Detect which cell encompasses the target text, then output its (x, y) center coordinate. 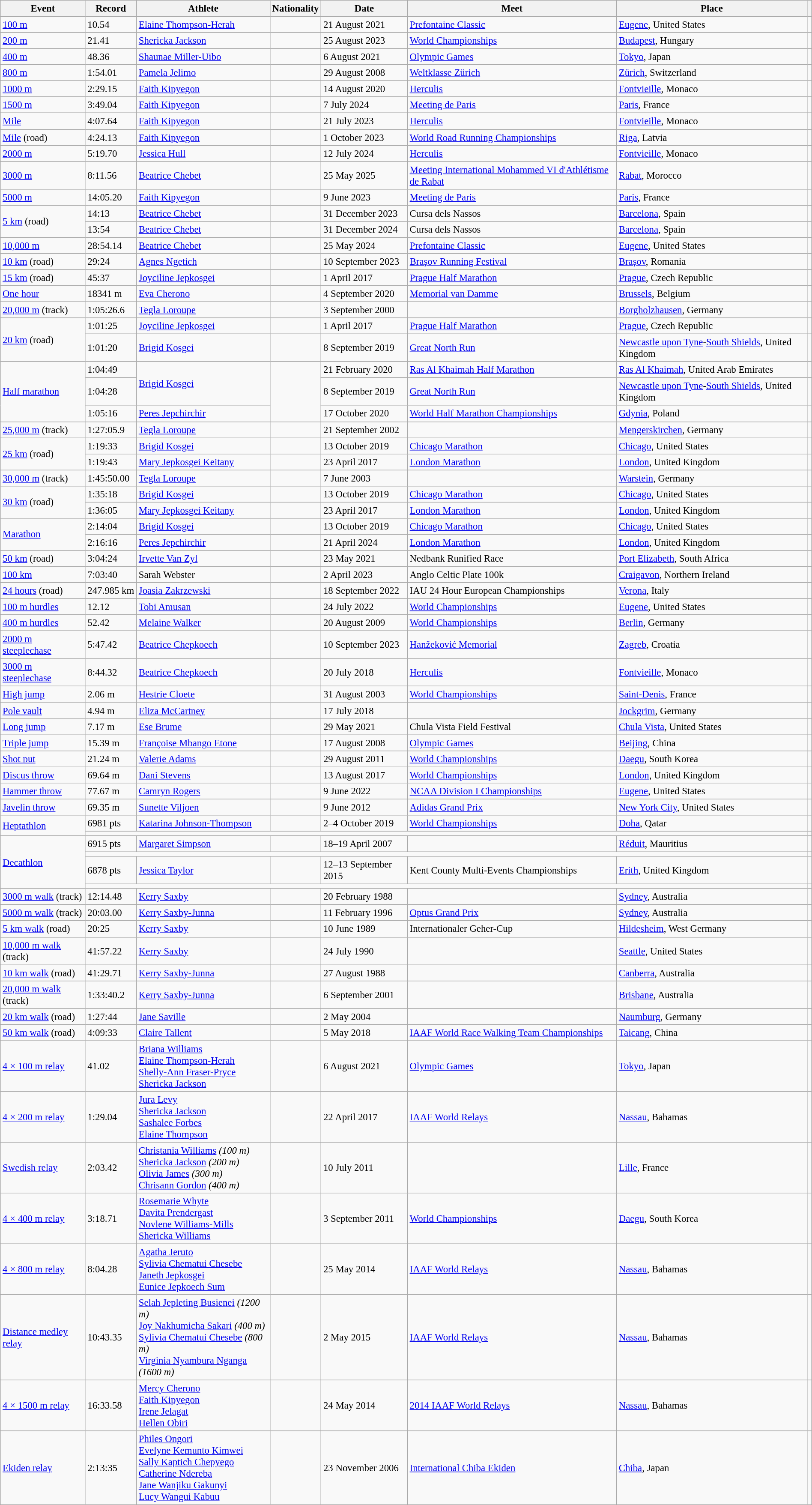
1:01:20 (110, 348)
20 km walk (road) (43, 1017)
2 May 2004 (364, 1017)
2:29.15 (110, 89)
1:05:26.6 (110, 310)
Hestrie Cloete (203, 694)
48.36 (110, 57)
41:29.71 (110, 973)
77.67 m (110, 791)
Jane Saville (203, 1017)
8:11.56 (110, 176)
Chula Vista, United States (712, 727)
Marathon (43, 535)
12.12 (110, 607)
20,000 m walk (track) (43, 995)
Pamela Jelimo (203, 73)
Erith, United Kingdom (712, 871)
Decathlon (43, 862)
Swedish relay (43, 1168)
2:03.42 (110, 1168)
Mile (road) (43, 138)
1:54.01 (110, 73)
14:05.20 (110, 197)
8:04.28 (110, 1270)
Beijing, China (712, 743)
3000 m (43, 176)
Zürich, Switzerland (712, 73)
7.17 m (110, 727)
Athlete (203, 9)
25 May 2025 (364, 176)
Claire Tallent (203, 1033)
10 km walk (road) (43, 973)
4 × 800 m relay (43, 1270)
1 October 2023 (364, 138)
IAAF World Race Walking Team Championships (512, 1033)
4 × 400 m relay (43, 1218)
Meet (512, 9)
24 July 2022 (364, 607)
Gdynia, Poland (712, 414)
21.41 (110, 41)
30,000 m (track) (43, 478)
Rosemarie WhyteDavita PrendergastNovlene Williams-MillsShericka Williams (203, 1218)
Port Elizabeth, South Africa (712, 559)
1:01:25 (110, 326)
Taicang, China (712, 1033)
Brașov Running Festival (512, 262)
Christania Williams (100 m)Shericka Jackson (200 m)Olivia James (300 m)Chrisann Gordon (400 m) (203, 1168)
3:49.04 (110, 105)
24 May 2014 (364, 1406)
20:25 (110, 929)
69.64 m (110, 775)
10 July 2011 (364, 1168)
4:09:33 (110, 1033)
50 km walk (road) (43, 1033)
14:13 (110, 213)
Mengerskirchen, Germany (712, 430)
31 August 2003 (364, 694)
One hour (43, 294)
5 May 2018 (364, 1033)
1:33:40.2 (110, 995)
12 July 2024 (364, 153)
Seattle, United States (712, 951)
Saint-Denis, France (712, 694)
3000 m steeplechase (43, 673)
7:03:40 (110, 575)
Heptathlon (43, 826)
Hildesheim, West Germany (712, 929)
18–19 April 2007 (364, 844)
Shaunae Miller-Uibo (203, 57)
1500 m (43, 105)
Dani Stevens (203, 775)
100 m hurdles (43, 607)
NCAA Division I Championships (512, 791)
Selah Jepleting Busienei (1200 m)Joy Nakhumicha Sakari (400 m)Sylivia Chematui Chesebe (800 m)Virginia Nyambura Nganga (1600 m) (203, 1337)
17 October 2020 (364, 414)
24 hours (road) (43, 591)
2:14:04 (110, 527)
Jura LevyShericka JacksonSashalee ForbesElaine Thompson (203, 1117)
21.24 m (110, 759)
5000 m walk (track) (43, 913)
Brisbane, Australia (712, 995)
12–13 September 2015 (364, 871)
Borgholzhausen, Germany (712, 310)
5000 m (43, 197)
Half marathon (43, 392)
1:04:49 (110, 370)
Jessica Hull (203, 153)
Javelin throw (43, 807)
25 August 2023 (364, 41)
Sunette Viljoen (203, 807)
Rabat, Morocco (712, 176)
21 July 2023 (364, 121)
50 km (road) (43, 559)
Date (364, 9)
2014 IAAF World Relays (512, 1406)
Hanžeković Memorial (512, 645)
1:27:05.9 (110, 430)
Place (712, 9)
Ras Al Khaimah Half Marathon (512, 370)
16:33.58 (110, 1406)
2.06 m (110, 694)
8:44.32 (110, 673)
13:54 (110, 230)
7 July 2024 (364, 105)
21 August 2021 (364, 25)
2:13:35 (110, 1468)
High jump (43, 694)
Katarina Johnson-Thompson (203, 823)
12:14.48 (110, 897)
Verona, Italy (712, 591)
5 km (road) (43, 221)
2 May 2015 (364, 1337)
Irvette Van Zyl (203, 559)
Chiba, Japan (712, 1468)
Budapest, Hungary (712, 41)
20,000 m (track) (43, 310)
27 August 1988 (364, 973)
4.94 m (110, 711)
New York City, United States (712, 807)
Warstein, Germany (712, 478)
Canberra, Australia (712, 973)
Naumburg, Germany (712, 1017)
10:43.35 (110, 1337)
247.985 km (110, 591)
20 August 2009 (364, 623)
29 May 2021 (364, 727)
15 km (road) (43, 278)
1:19:33 (110, 446)
Mercy CheronoFaith KipyegonIrene JelagatHellen Obiri (203, 1406)
18341 m (110, 294)
100 km (43, 575)
20 km (road) (43, 340)
Ras Al Khaimah, United Arab Emirates (712, 370)
29:24 (110, 262)
24 July 1990 (364, 951)
4:24.13 (110, 138)
100 m (43, 25)
400 m hurdles (43, 623)
9 June 2022 (364, 791)
Valerie Adams (203, 759)
5 km walk (road) (43, 929)
4 September 2020 (364, 294)
2:16:16 (110, 542)
Triple jump (43, 743)
5:47.42 (110, 645)
Craigavon, Northern Ireland (712, 575)
6 September 2001 (364, 995)
Lille, France (712, 1168)
10 km (road) (43, 262)
2 April 2023 (364, 575)
10.54 (110, 25)
17 July 2018 (364, 711)
Françoise Mbango Etone (203, 743)
10,000 m (43, 245)
200 m (43, 41)
22 April 2017 (364, 1117)
Shot put (43, 759)
1:29.04 (110, 1117)
Record (110, 9)
400 m (43, 57)
29 August 2008 (364, 73)
31 December 2023 (364, 213)
1:36:05 (110, 510)
Riga, Latvia (712, 138)
1:45:50.00 (110, 478)
9 June 2012 (364, 807)
Agnes Ngetich (203, 262)
Tobi Amusan (203, 607)
Nationality (296, 9)
1:27:44 (110, 1017)
1000 m (43, 89)
Mile (43, 121)
18 September 2022 (364, 591)
11 February 1996 (364, 913)
15.39 m (110, 743)
25 km (road) (43, 454)
3:18.71 (110, 1218)
13 August 2017 (364, 775)
20 July 2018 (364, 673)
21 February 2020 (364, 370)
Agatha JerutoSylivia Chematui ChesebeJaneth JepkosgeiEunice Jepkoech Sum (203, 1270)
29 August 2011 (364, 759)
25 May 2024 (364, 245)
Margaret Simpson (203, 844)
Elaine Thompson-Herah (203, 25)
Berlin, Germany (712, 623)
23 May 2021 (364, 559)
Memorial van Damme (512, 294)
Kent County Multi-Events Championships (512, 871)
Internationaler Geher-Cup (512, 929)
800 m (43, 73)
23 November 2006 (364, 1468)
Melaine Walker (203, 623)
4 × 200 m relay (43, 1117)
Ekiden relay (43, 1468)
Distance medley relay (43, 1337)
31 December 2024 (364, 230)
2–4 October 2019 (364, 823)
World Road Running Championships (512, 138)
Doha, Qatar (712, 823)
Adidas Grand Prix (512, 807)
Optus Grand Prix (512, 913)
6878 pts (110, 871)
Joasia Zakrzewski (203, 591)
4:07.64 (110, 121)
International Chiba Ekiden (512, 1468)
Philes OngoriEvelyne Kemunto KimweiSally Kaptich ChepyegoCatherine NderebaJane Wanjiku GakunyiLucy Wangui Kabuu (203, 1468)
20:03.00 (110, 913)
4 × 1500 m relay (43, 1406)
2000 m steeplechase (43, 645)
Discus throw (43, 775)
45:37 (110, 278)
1:05:16 (110, 414)
28:54.14 (110, 245)
1:19:43 (110, 462)
25,000 m (track) (43, 430)
52.42 (110, 623)
IAU 24 Hour European Championships (512, 591)
Chula Vista Field Festival (512, 727)
17 August 2008 (364, 743)
Brussels, Belgium (712, 294)
2000 m (43, 153)
Meeting International Mohammed VI d'Athlétisme de Rabat (512, 176)
21 September 2002 (364, 430)
1:04:28 (110, 392)
3 September 2011 (364, 1218)
69.35 m (110, 807)
9 June 2023 (364, 197)
30 km (road) (43, 502)
3 September 2000 (364, 310)
Nedbank Runified Race (512, 559)
Event (43, 9)
Jockgrim, Germany (712, 711)
1:35:18 (110, 494)
Brașov, Romania (712, 262)
7 June 2003 (364, 478)
Eva Cherono (203, 294)
25 May 2014 (364, 1270)
3000 m walk (track) (43, 897)
41.02 (110, 1066)
3:04:24 (110, 559)
4 × 100 m relay (43, 1066)
Sarah Webster (203, 575)
Hammer throw (43, 791)
14 August 2020 (364, 89)
Long jump (43, 727)
Anglo Celtic Plate 100k (512, 575)
Ese Brume (203, 727)
20 February 1988 (364, 897)
Shericka Jackson (203, 41)
Briana WilliamsElaine Thompson-HerahShelly-Ann Fraser-PryceShericka Jackson (203, 1066)
10,000 m walk (track) (43, 951)
Jessica Taylor (203, 871)
Eliza McCartney (203, 711)
Weltklasse Zürich (512, 73)
21 April 2024 (364, 542)
10 June 1989 (364, 929)
41:57.22 (110, 951)
Zagreb, Croatia (712, 645)
Réduit, Mauritius (712, 844)
Camryn Rogers (203, 791)
6981 pts (110, 823)
5:19.70 (110, 153)
Pole vault (43, 711)
World Half Marathon Championships (512, 414)
6915 pts (110, 844)
